Extract the (X, Y) coordinate from the center of the cell holding the provided text.  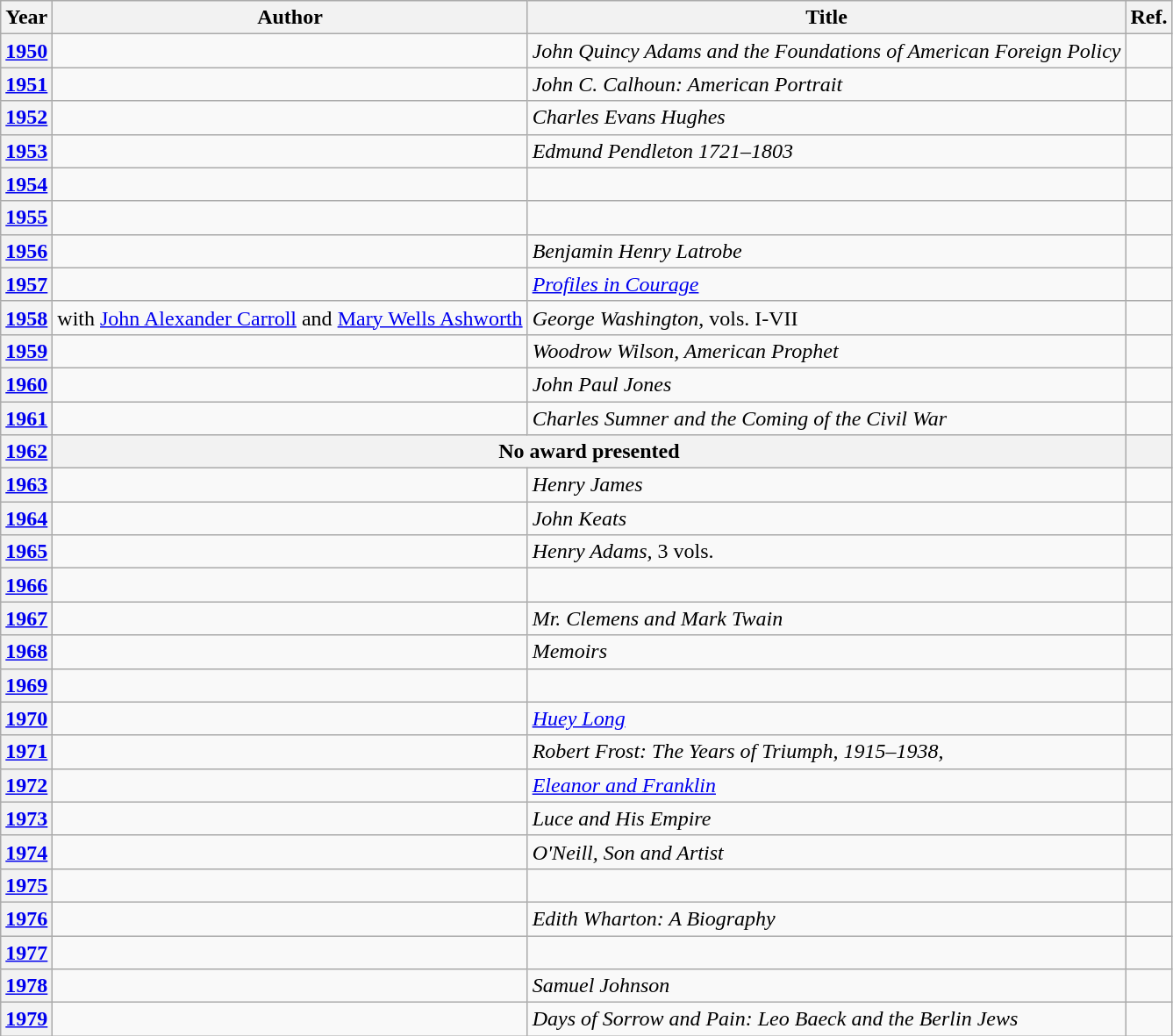
Profiles in Courage (826, 284)
Memoirs (826, 652)
1954 (26, 184)
1979 (26, 1019)
1958 (26, 318)
John Quincy Adams and the Foundations of American Foreign Policy (826, 51)
Days of Sorrow and Pain: Leo Baeck and the Berlin Jews (826, 1019)
1967 (26, 618)
1956 (26, 251)
1977 (26, 952)
1959 (26, 351)
No award presented (590, 452)
Samuel Johnson (826, 986)
Mr. Clemens and Mark Twain (826, 618)
Luce and His Empire (826, 818)
1961 (26, 418)
1965 (26, 552)
1968 (26, 652)
Eleanor and Franklin (826, 785)
Huey Long (826, 718)
1951 (26, 84)
1975 (26, 885)
1972 (26, 785)
Year (26, 18)
Author (290, 18)
1970 (26, 718)
John Paul Jones (826, 384)
Charles Sumner and the Coming of the Civil War (826, 418)
1971 (26, 752)
George Washington, vols. I-VII (826, 318)
Title (826, 18)
1978 (26, 986)
Henry Adams, 3 vols. (826, 552)
Charles Evans Hughes (826, 118)
Ref. (1149, 18)
1964 (26, 518)
Benjamin Henry Latrobe (826, 251)
Edith Wharton: A Biography (826, 918)
John Keats (826, 518)
1974 (26, 852)
Henry James (826, 485)
Edmund Pendleton 1721–1803 (826, 151)
O'Neill, Son and Artist (826, 852)
Woodrow Wilson, American Prophet (826, 351)
1952 (26, 118)
1973 (26, 818)
1957 (26, 284)
1960 (26, 384)
1950 (26, 51)
1963 (26, 485)
with John Alexander Carroll and Mary Wells Ashworth (290, 318)
John C. Calhoun: American Portrait (826, 84)
1966 (26, 585)
1955 (26, 218)
1969 (26, 685)
1976 (26, 918)
1953 (26, 151)
1962 (26, 452)
Robert Frost: The Years of Triumph, 1915–1938, (826, 752)
